Extract the [X, Y] coordinate from the center of the cell holding the provided text.  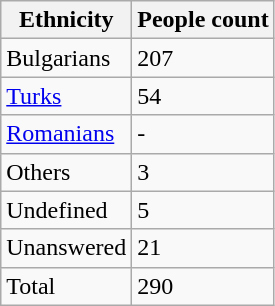
5 [203, 210]
Ethnicity [66, 20]
Undefined [66, 210]
3 [203, 172]
People count [203, 20]
Total [66, 286]
290 [203, 286]
Bulgarians [66, 58]
Others [66, 172]
Unanswered [66, 248]
- [203, 134]
Turks [66, 96]
54 [203, 96]
21 [203, 248]
Romanians [66, 134]
207 [203, 58]
